Return [X, Y] of the center of cell containing provided text 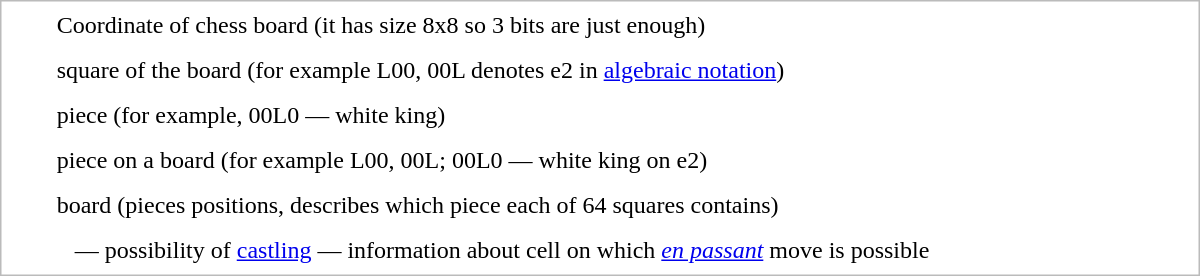
board (pieces positions, describes which piece each of 64 squares contains) [622, 205]
piece (for example, 00L0 — white king) [622, 115]
square of the board (for example L00, 00L denotes e2 in algebraic notation) [622, 71]
— possibility of castling — information about cell on which en passant move is possible [622, 251]
piece on a board (for example L00, 00L; 00L0 — white king on e2) [622, 161]
Coordinate of chess board (it has size 8x8 so 3 bits are just enough) [622, 25]
